Search for the cell housing the specified text and yield its (X, Y) center coordinate. 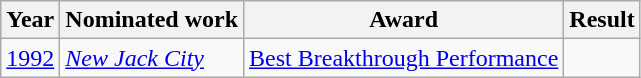
Best Breakthrough Performance (404, 58)
Nominated work (152, 20)
New Jack City (152, 58)
Year (30, 20)
1992 (30, 58)
Award (404, 20)
Result (602, 20)
